From the cell containing the given text, extract its center point as [X, Y] coordinate. 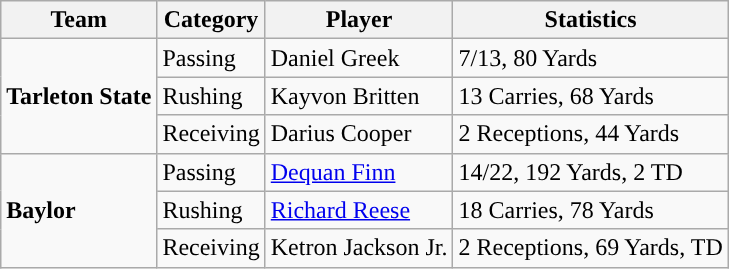
Dequan Finn [359, 172]
7/13, 80 Yards [590, 58]
2 Receptions, 69 Yards, TD [590, 248]
Baylor [79, 210]
Team [79, 20]
18 Carries, 78 Yards [590, 210]
Richard Reese [359, 210]
Statistics [590, 20]
Player [359, 20]
Kayvon Britten [359, 96]
Category [211, 20]
2 Receptions, 44 Yards [590, 134]
Darius Cooper [359, 134]
14/22, 192 Yards, 2 TD [590, 172]
Daniel Greek [359, 58]
Tarleton State [79, 96]
Ketron Jackson Jr. [359, 248]
13 Carries, 68 Yards [590, 96]
